Extract the (X, Y) coordinate from the center of the cell holding the provided text.  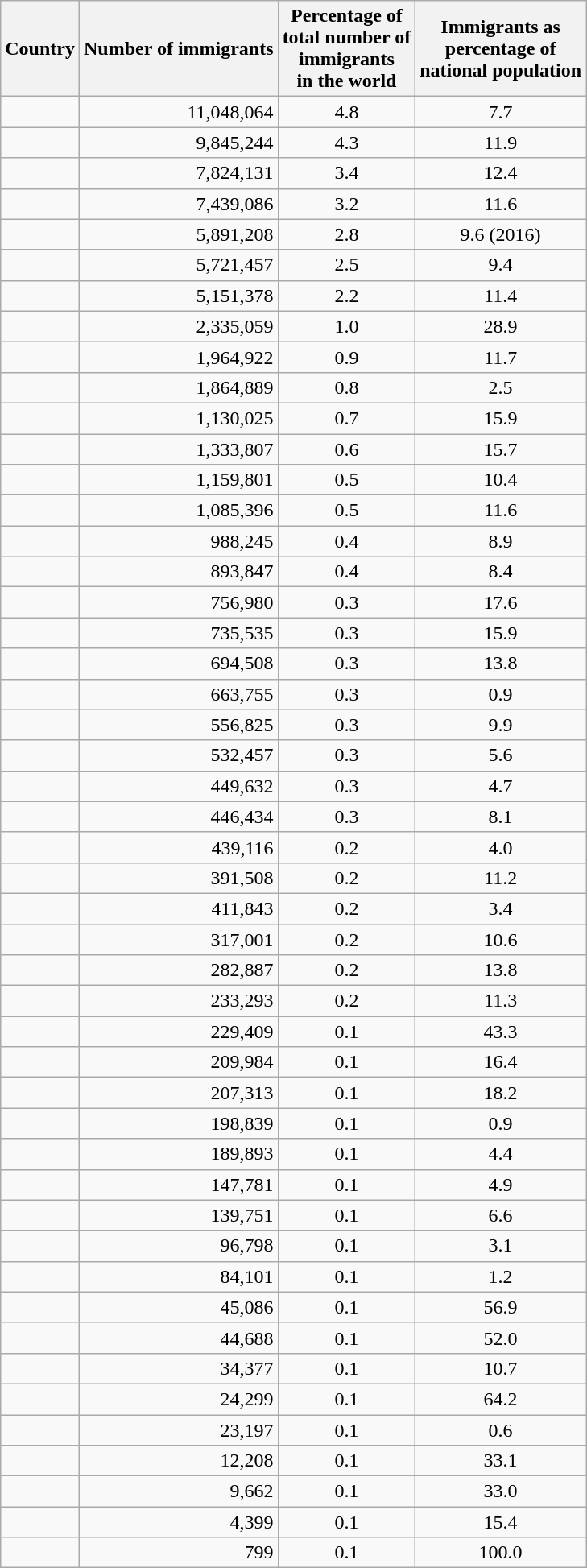
Immigrants aspercentage ofnational population (501, 48)
45,086 (179, 1307)
8.9 (501, 541)
Country (40, 48)
9.6 (2016) (501, 234)
52.0 (501, 1338)
4.7 (501, 786)
28.9 (501, 326)
1.2 (501, 1276)
96,798 (179, 1246)
439,116 (179, 847)
1.0 (346, 326)
2.2 (346, 296)
43.3 (501, 1032)
1,130,025 (179, 418)
23,197 (179, 1429)
0.7 (346, 418)
207,313 (179, 1093)
17.6 (501, 602)
532,457 (179, 755)
988,245 (179, 541)
4.4 (501, 1154)
694,508 (179, 664)
139,751 (179, 1215)
24,299 (179, 1399)
663,755 (179, 694)
44,688 (179, 1338)
317,001 (179, 940)
11.4 (501, 296)
9.9 (501, 725)
10.6 (501, 940)
189,893 (179, 1154)
100.0 (501, 1553)
2,335,059 (179, 326)
1,085,396 (179, 511)
7,439,086 (179, 204)
10.7 (501, 1368)
56.9 (501, 1307)
3.1 (501, 1246)
4,399 (179, 1522)
1,964,922 (179, 357)
11.2 (501, 878)
799 (179, 1553)
5.6 (501, 755)
Number of immigrants (179, 48)
34,377 (179, 1368)
4.8 (346, 112)
84,101 (179, 1276)
15.7 (501, 449)
446,434 (179, 817)
5,891,208 (179, 234)
282,887 (179, 970)
233,293 (179, 1001)
11.7 (501, 357)
1,864,889 (179, 387)
12.4 (501, 173)
4.3 (346, 143)
756,980 (179, 602)
5,151,378 (179, 296)
3.2 (346, 204)
7,824,131 (179, 173)
5,721,457 (179, 265)
11,048,064 (179, 112)
4.9 (501, 1185)
11.9 (501, 143)
9.4 (501, 265)
9,845,244 (179, 143)
229,409 (179, 1032)
16.4 (501, 1062)
6.6 (501, 1215)
411,843 (179, 908)
1,333,807 (179, 449)
4.0 (501, 847)
8.1 (501, 817)
735,535 (179, 633)
556,825 (179, 725)
12,208 (179, 1461)
33.0 (501, 1491)
33.1 (501, 1461)
8.4 (501, 572)
Percentage oftotal number ofimmigrantsin the world (346, 48)
2.8 (346, 234)
147,781 (179, 1185)
391,508 (179, 878)
0.8 (346, 387)
10.4 (501, 480)
1,159,801 (179, 480)
198,839 (179, 1123)
9,662 (179, 1491)
18.2 (501, 1093)
449,632 (179, 786)
15.4 (501, 1522)
209,984 (179, 1062)
11.3 (501, 1001)
64.2 (501, 1399)
893,847 (179, 572)
7.7 (501, 112)
